Locate the cell with the specified text and output its [X, Y] center coordinate. 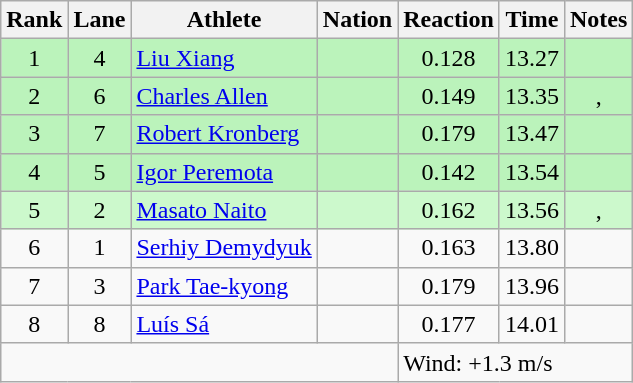
Rank [34, 20]
0.177 [449, 324]
Robert Kronberg [224, 134]
Charles Allen [224, 96]
0.163 [449, 248]
0.142 [449, 172]
13.56 [532, 210]
Igor Peremota [224, 172]
Notes [598, 20]
14.01 [532, 324]
13.96 [532, 286]
Reaction [449, 20]
Liu Xiang [224, 58]
0.149 [449, 96]
13.54 [532, 172]
Luís Sá [224, 324]
0.128 [449, 58]
Wind: +1.3 m/s [516, 362]
Serhiy Demydyuk [224, 248]
13.47 [532, 134]
Park Tae-kyong [224, 286]
13.27 [532, 58]
13.80 [532, 248]
Athlete [224, 20]
13.35 [532, 96]
0.162 [449, 210]
Lane [100, 20]
Nation [357, 20]
Time [532, 20]
Masato Naito [224, 210]
